For the text-containing cell, return its midpoint in [X, Y] coordinate format. 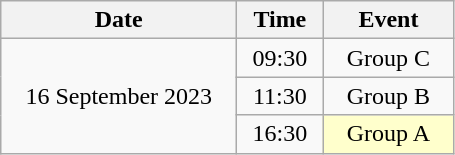
Group B [388, 96]
16:30 [280, 134]
Group C [388, 58]
Event [388, 20]
Time [280, 20]
11:30 [280, 96]
Group A [388, 134]
16 September 2023 [119, 96]
Date [119, 20]
09:30 [280, 58]
